Find where the given text appears and provide that cell's center as [X, Y] coordinate. 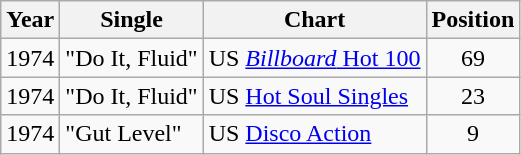
Year [30, 20]
9 [473, 134]
Chart [314, 20]
69 [473, 58]
"Gut Level" [132, 134]
Single [132, 20]
23 [473, 96]
US Billboard Hot 100 [314, 58]
US Disco Action [314, 134]
US Hot Soul Singles [314, 96]
Position [473, 20]
